Find where the given text appears and provide that cell's center as (X, Y) coordinate. 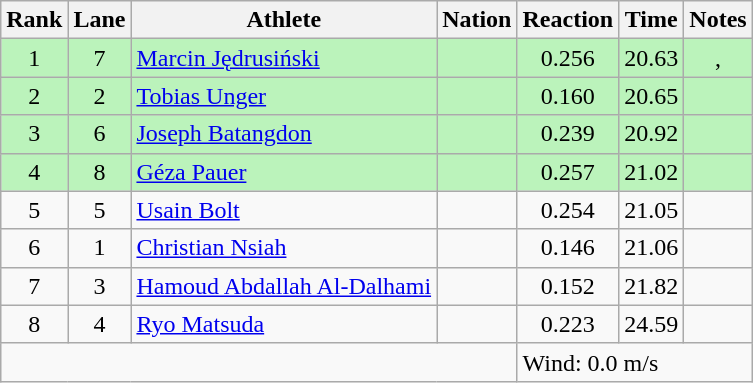
Marcin Jędrusiński (284, 58)
Hamoud Abdallah Al-Dalhami (284, 286)
0.160 (568, 96)
24.59 (652, 324)
0.239 (568, 134)
0.254 (568, 210)
Nation (477, 20)
Wind: 0.0 m/s (634, 362)
21.02 (652, 172)
, (718, 58)
Géza Pauer (284, 172)
0.146 (568, 248)
Lane (100, 20)
0.256 (568, 58)
Tobias Unger (284, 96)
Rank (34, 20)
Usain Bolt (284, 210)
21.05 (652, 210)
20.65 (652, 96)
Time (652, 20)
Athlete (284, 20)
Joseph Batangdon (284, 134)
0.223 (568, 324)
Notes (718, 20)
21.82 (652, 286)
Reaction (568, 20)
0.257 (568, 172)
20.92 (652, 134)
0.152 (568, 286)
Christian Nsiah (284, 248)
Ryo Matsuda (284, 324)
20.63 (652, 58)
21.06 (652, 248)
